Scan for the cell matching the given text and deliver its (X, Y) coordinate at center. 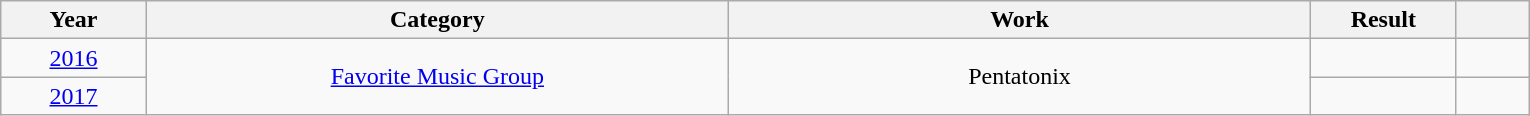
2017 (74, 96)
Year (74, 20)
Category (437, 20)
Work (1019, 20)
Favorite Music Group (437, 77)
Result (1384, 20)
Pentatonix (1019, 77)
2016 (74, 58)
